Return [X, Y] of the center of cell containing provided text 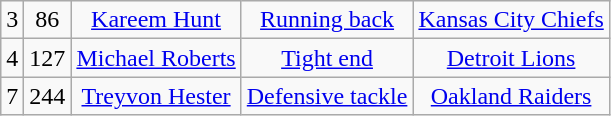
Defensive tackle [327, 96]
Running back [327, 20]
244 [48, 96]
Treyvon Hester [156, 96]
Tight end [327, 58]
Kareem Hunt [156, 20]
Detroit Lions [511, 58]
86 [48, 20]
3 [12, 20]
Michael Roberts [156, 58]
4 [12, 58]
Oakland Raiders [511, 96]
127 [48, 58]
Kansas City Chiefs [511, 20]
7 [12, 96]
